Return the (x, y) coordinate for the center point of the cell that contains the specified text.  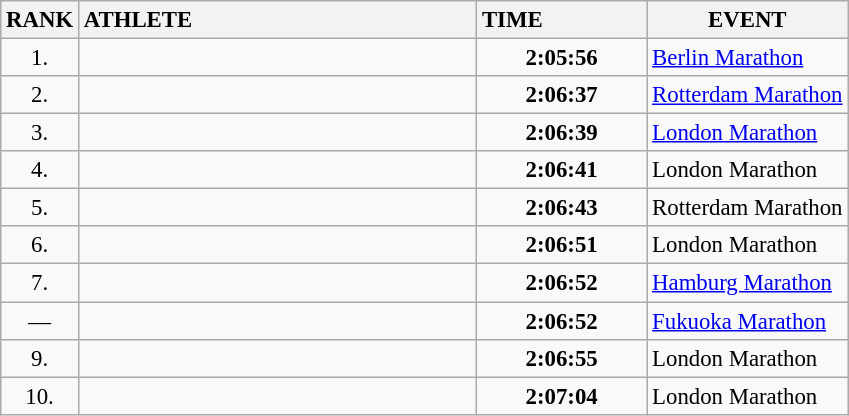
2:05:56 (562, 58)
9. (40, 358)
2:06:43 (562, 208)
TIME (562, 20)
— (40, 321)
2:06:55 (562, 358)
4. (40, 170)
2:06:39 (562, 133)
7. (40, 283)
5. (40, 208)
2:06:41 (562, 170)
10. (40, 396)
Berlin Marathon (748, 58)
2:06:51 (562, 245)
2. (40, 95)
2:06:37 (562, 95)
6. (40, 245)
RANK (40, 20)
Hamburg Marathon (748, 283)
1. (40, 58)
Fukuoka Marathon (748, 321)
3. (40, 133)
ATHLETE (277, 20)
EVENT (748, 20)
2:07:04 (562, 396)
